Capture the cell that displays the provided text and extract its [X, Y] central coordinate. 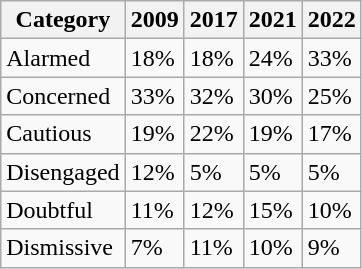
25% [332, 96]
2009 [154, 20]
Alarmed [63, 58]
30% [272, 96]
17% [332, 134]
32% [214, 96]
9% [332, 248]
Disengaged [63, 172]
2017 [214, 20]
Concerned [63, 96]
2021 [272, 20]
Dismissive [63, 248]
2022 [332, 20]
Doubtful [63, 210]
22% [214, 134]
Category [63, 20]
24% [272, 58]
7% [154, 248]
15% [272, 210]
Cautious [63, 134]
